Capture the cell that displays the provided text and extract its (X, Y) central coordinate. 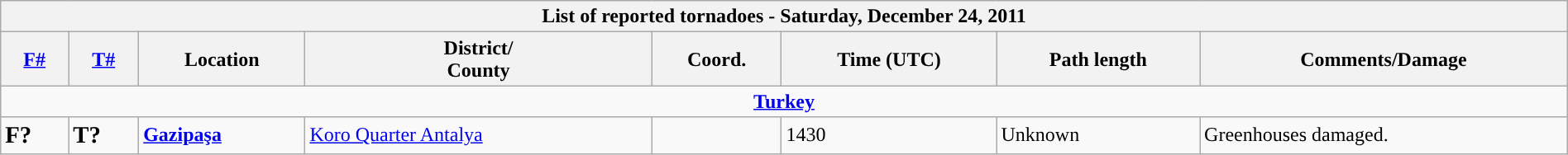
Turkey (784, 101)
Time (UTC) (889, 59)
Gazipaşa (222, 135)
List of reported tornadoes - Saturday, December 24, 2011 (784, 16)
Path length (1098, 59)
Coord. (716, 59)
T? (104, 135)
F? (35, 135)
Unknown (1098, 135)
F# (35, 59)
T# (104, 59)
District/County (478, 59)
Koro Quarter Antalya (478, 135)
Location (222, 59)
Greenhouses damaged. (1384, 135)
1430 (889, 135)
Comments/Damage (1384, 59)
